Capture the cell that displays the provided text and extract its [x, y] central coordinate. 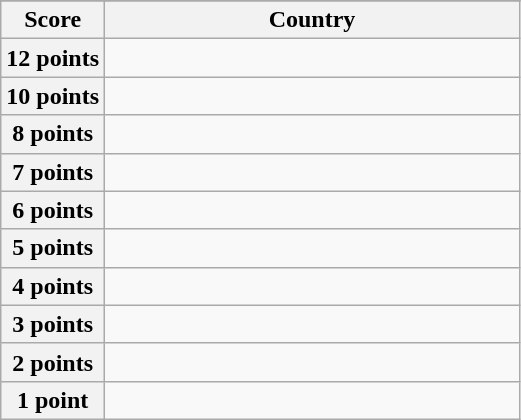
7 points [53, 172]
4 points [53, 286]
1 point [53, 400]
3 points [53, 324]
Country [312, 20]
6 points [53, 210]
2 points [53, 362]
Score [53, 20]
10 points [53, 96]
12 points [53, 58]
8 points [53, 134]
5 points [53, 248]
